Return (x, y) of the center of cell containing provided text 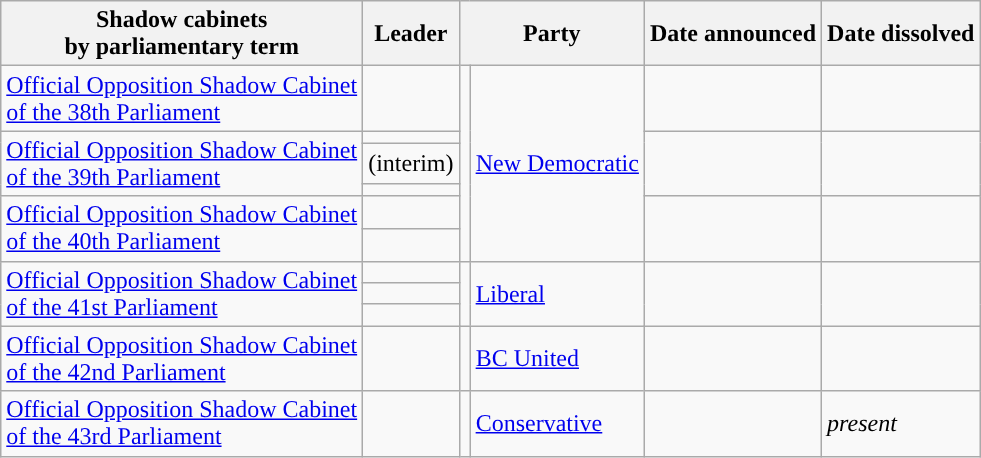
Official Opposition Shadow Cabinetof the 38th Parliament (182, 98)
Official Opposition Shadow Cabinetof the 42nd Parliament (182, 358)
Party (552, 34)
(interim) (411, 164)
Official Opposition Shadow Cabinetof the 39th Parliament (182, 164)
Date announced (732, 34)
Liberal (557, 294)
Shadow cabinetsby parliamentary term (182, 34)
Date dissolved (901, 34)
New Democratic (557, 164)
Leader (411, 34)
Official Opposition Shadow Cabinetof the 41st Parliament (182, 294)
Official Opposition Shadow Cabinetof the 43rd Parliament (182, 424)
BC United (557, 358)
Conservative (557, 424)
present (901, 424)
Official Opposition Shadow Cabinetof the 40th Parliament (182, 228)
